From the cell containing the given text, extract its center point as [x, y] coordinate. 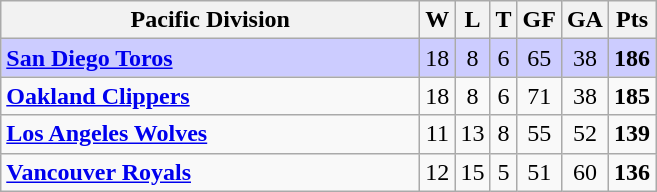
T [504, 20]
San Diego Toros [210, 58]
Pacific Division [210, 20]
GA [584, 20]
15 [472, 172]
186 [632, 58]
Oakland Clippers [210, 96]
W [438, 20]
L [472, 20]
55 [539, 134]
185 [632, 96]
52 [584, 134]
11 [438, 134]
51 [539, 172]
5 [504, 172]
139 [632, 134]
GF [539, 20]
65 [539, 58]
13 [472, 134]
12 [438, 172]
60 [584, 172]
Vancouver Royals [210, 172]
Pts [632, 20]
136 [632, 172]
Los Angeles Wolves [210, 134]
71 [539, 96]
